Provide the (X, Y) coordinate of the cell's center where the given text is located.  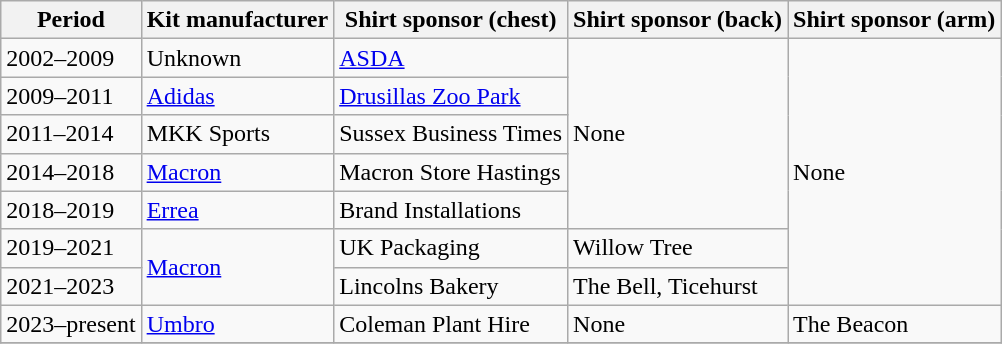
2011–2014 (71, 134)
MKK Sports (238, 134)
2023–present (71, 324)
Drusillas Zoo Park (451, 96)
Coleman Plant Hire (451, 324)
UK Packaging (451, 248)
2018–2019 (71, 210)
ASDA (451, 58)
2021–2023 (71, 286)
2009–2011 (71, 96)
Sussex Business Times (451, 134)
Shirt sponsor (arm) (894, 20)
Shirt sponsor (back) (678, 20)
Willow Tree (678, 248)
Shirt sponsor (chest) (451, 20)
The Bell, Ticehurst (678, 286)
Lincolns Bakery (451, 286)
Umbro (238, 324)
2014–2018 (71, 172)
2002–2009 (71, 58)
Unknown (238, 58)
Kit manufacturer (238, 20)
Macron Store Hastings (451, 172)
Period (71, 20)
Brand Installations (451, 210)
Errea (238, 210)
The Beacon (894, 324)
Adidas (238, 96)
2019–2021 (71, 248)
